Detect which cell encompasses the target text, then output its (X, Y) center coordinate. 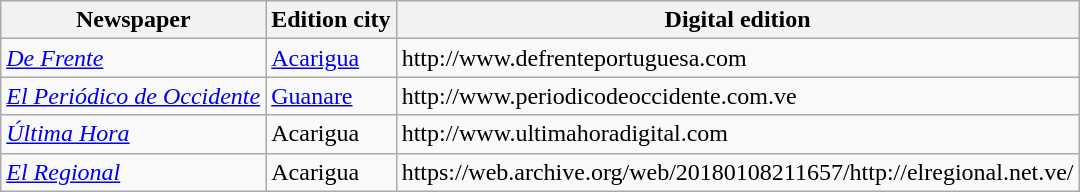
http://www.periodicodeoccidente.com.ve (738, 96)
El Regional (134, 172)
Última Hora (134, 134)
Newspaper (134, 20)
https://web.archive.org/web/20180108211657/http://elregional.net.ve/ (738, 172)
http://www.ultimahoradigital.com (738, 134)
El Periódico de Occidente (134, 96)
De Frente (134, 58)
http://www.defrenteportuguesa.com (738, 58)
Digital edition (738, 20)
Guanare (331, 96)
Edition city (331, 20)
